Locate the cell with the specified text and output its (X, Y) center coordinate. 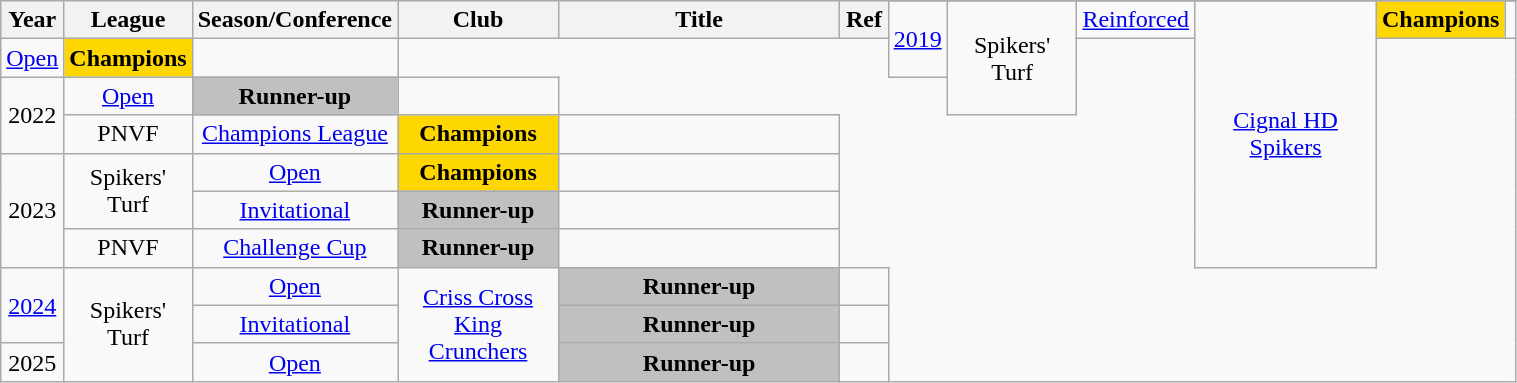
2023 (32, 210)
Year (32, 20)
Season/Conference (294, 20)
Title (700, 20)
League (128, 20)
Reinforced (1136, 20)
Ref (864, 20)
2022 (32, 115)
2025 (32, 362)
Champions League (294, 134)
Criss Cross King Crunchers (478, 324)
2024 (32, 305)
Cignal HD Spikers (1286, 134)
Club (478, 20)
2019 (918, 39)
Challenge Cup (294, 248)
